Output the [x, y] coordinate of the center of the cell containing the given text.  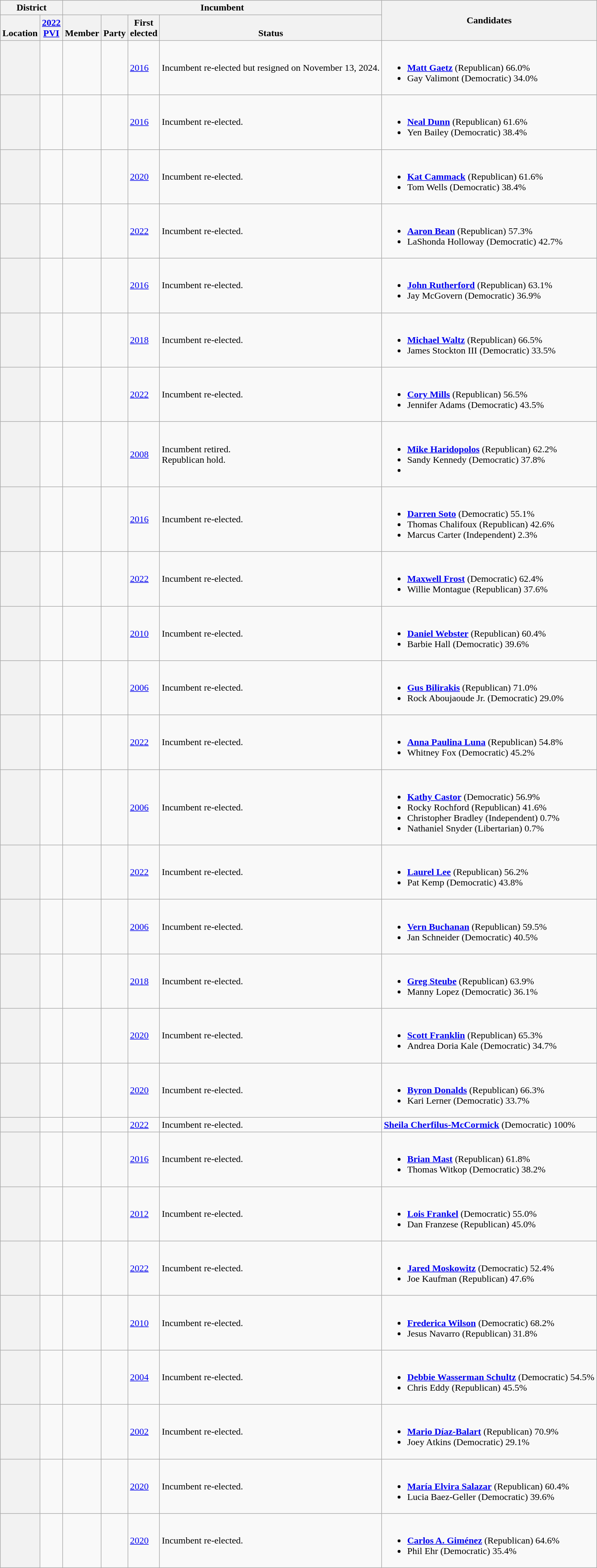
Darren Soto (Democratic) 55.1%Thomas Chalifoux (Republican) 42.6%Marcus Carter (Independent) 2.3% [489, 519]
Debbie Wasserman Schultz (Democratic) 54.5%Chris Eddy (Republican) 45.5% [489, 1377]
2008 [144, 454]
2012 [144, 1214]
Frederica Wilson (Democratic) 68.2%Jesus Navarro (Republican) 31.8% [489, 1323]
Status [271, 28]
Brian Mast (Republican) 61.8%Thomas Witkop (Democratic) 38.2% [489, 1159]
Party [115, 28]
María Elvira Salazar (Republican) 60.4%Lucia Baez-Geller (Democratic) 39.6% [489, 1486]
2004 [144, 1377]
Carlos A. Giménez (Republican) 64.6%Phil Ehr (Democratic) 35.4% [489, 1541]
Anna Paulina Luna (Republican) 54.8%Whitney Fox (Democratic) 45.2% [489, 742]
2002 [144, 1431]
2022PVI [51, 28]
Kat Cammack (Republican) 61.6%Tom Wells (Democratic) 38.4% [489, 177]
Sheila Cherfilus-McCormick (Democratic) 100% [489, 1125]
Mike Haridopolos (Republican) 62.2%Sandy Kennedy (Democratic) 37.8% [489, 454]
Daniel Webster (Republican) 60.4%Barbie Hall (Democratic) 39.6% [489, 633]
Incumbent re-elected but resigned on November 13, 2024. [271, 68]
Vern Buchanan (Republican) 59.5%Jan Schneider (Democratic) 40.5% [489, 927]
Gus Bilirakis (Republican) 71.0%Rock Aboujaoude Jr. (Democratic) 29.0% [489, 688]
Laurel Lee (Republican) 56.2%Pat Kemp (Democratic) 43.8% [489, 872]
Kathy Castor (Democratic) 56.9%Rocky Rochford (Republican) 41.6%Christopher Bradley (Independent) 0.7%Nathaniel Snyder (Libertarian) 0.7% [489, 807]
Incumbent retired.Republican hold. [271, 454]
Matt Gaetz (Republican) 66.0%Gay Valimont (Democratic) 34.0% [489, 68]
Maxwell Frost (Democratic) 62.4%Willie Montague (Republican) 37.6% [489, 579]
Lois Frankel (Democratic) 55.0%Dan Franzese (Republican) 45.0% [489, 1214]
Member [82, 28]
Michael Waltz (Republican) 66.5%James Stockton III (Democratic) 33.5% [489, 340]
Firstelected [144, 28]
Jared Moskowitz (Democratic) 52.4%Joe Kaufman (Republican) 47.6% [489, 1268]
Candidates [489, 20]
Incumbent [222, 8]
Byron Donalds (Republican) 66.3%Kari Lerner (Democratic) 33.7% [489, 1090]
Aaron Bean (Republican) 57.3%LaShonda Holloway (Democratic) 42.7% [489, 231]
Mario Díaz-Balart (Republican) 70.9%Joey Atkins (Democratic) 29.1% [489, 1431]
Cory Mills (Republican) 56.5%Jennifer Adams (Democratic) 43.5% [489, 394]
John Rutherford (Republican) 63.1%Jay McGovern (Democratic) 36.9% [489, 285]
Greg Steube (Republican) 63.9%Manny Lopez (Democratic) 36.1% [489, 981]
Neal Dunn (Republican) 61.6%Yen Bailey (Democratic) 38.4% [489, 122]
Location [20, 28]
District [32, 8]
Scott Franklin (Republican) 65.3%Andrea Doria Kale (Democratic) 34.7% [489, 1036]
